Pinpoint the cell where the given text exists, returning its (x, y) midpoint coordinate. 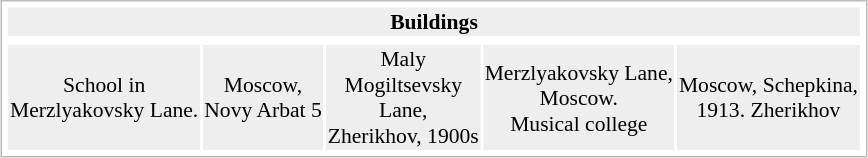
School inMerzlyakovsky Lane. (104, 98)
Moscow,Novy Arbat 5 (264, 98)
Merzlyakovsky Lane,Moscow.Musical college (578, 98)
Moscow, Schepkina,1913. Zherikhov (768, 98)
MalyMogiltsevskyLane, Zherikhov, 1900s (403, 98)
Buildings (434, 22)
